Provide the (x, y) coordinate of the cell's center where the given text is located.  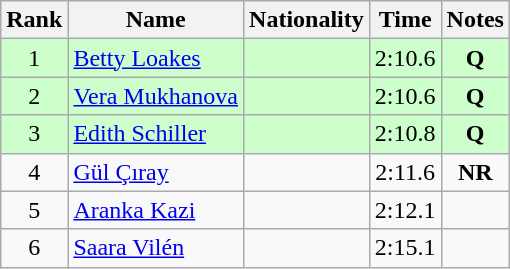
NR (475, 172)
Vera Mukhanova (156, 96)
2:10.8 (405, 134)
2:11.6 (405, 172)
Name (156, 20)
Time (405, 20)
5 (34, 210)
4 (34, 172)
Gül Çıray (156, 172)
Notes (475, 20)
1 (34, 58)
3 (34, 134)
Rank (34, 20)
6 (34, 248)
Aranka Kazi (156, 210)
Edith Schiller (156, 134)
2:12.1 (405, 210)
Saara Vilén (156, 248)
Nationality (307, 20)
Betty Loakes (156, 58)
2:15.1 (405, 248)
2 (34, 96)
